Return [X, Y] of the center of cell containing provided text 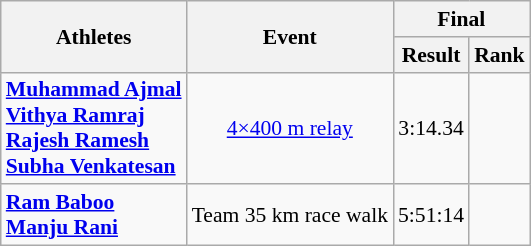
Final [462, 19]
4×400 m relay [290, 128]
Event [290, 36]
5:51:14 [431, 216]
3:14.34 [431, 128]
Result [431, 55]
Rank [500, 55]
Muhammad AjmalVithya RamrajRajesh RameshSubha Venkatesan [94, 128]
Team 35 km race walk [290, 216]
Ram BabooManju Rani [94, 216]
Athletes [94, 36]
